Pinpoint the cell where the given text exists, returning its [x, y] midpoint coordinate. 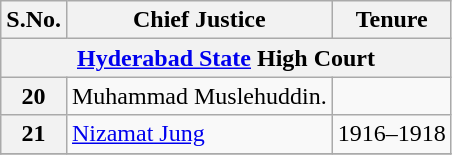
Nizamat Jung [199, 134]
Hyderabad State High Court [226, 58]
Tenure [392, 20]
21 [34, 134]
1916–1918 [392, 134]
Chief Justice [199, 20]
S.No. [34, 20]
Muhammad Muslehuddin. [199, 96]
20 [34, 96]
